Detect which cell encompasses the target text, then output its (X, Y) center coordinate. 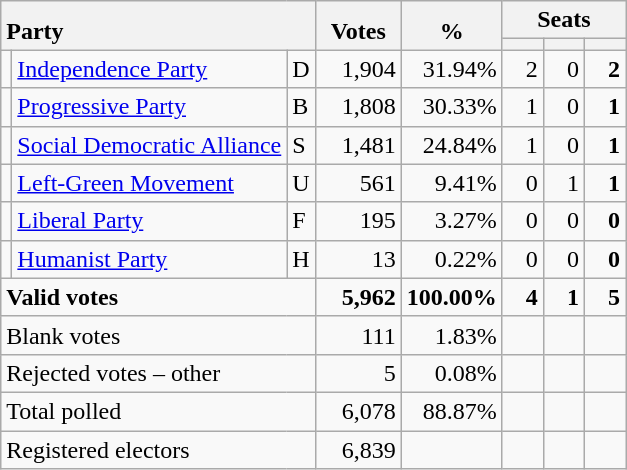
Total polled (158, 411)
9.41% (452, 183)
1.83% (452, 335)
4 (522, 297)
U (301, 183)
88.87% (452, 411)
Valid votes (158, 297)
Party (158, 26)
195 (358, 221)
F (301, 221)
Independence Party (150, 69)
Social Democratic Alliance (150, 145)
561 (358, 183)
S (301, 145)
Left-Green Movement (150, 183)
Votes (358, 26)
6,839 (358, 449)
B (301, 107)
Seats (564, 20)
0.22% (452, 259)
0.08% (452, 373)
Registered electors (158, 449)
Progressive Party (150, 107)
1,481 (358, 145)
Rejected votes – other (158, 373)
Liberal Party (150, 221)
30.33% (452, 107)
5,962 (358, 297)
3.27% (452, 221)
D (301, 69)
1,904 (358, 69)
13 (358, 259)
24.84% (452, 145)
31.94% (452, 69)
111 (358, 335)
Blank votes (158, 335)
% (452, 26)
Humanist Party (150, 259)
H (301, 259)
100.00% (452, 297)
6,078 (358, 411)
1,808 (358, 107)
